Output the (X, Y) coordinate of the center of the cell containing the given text.  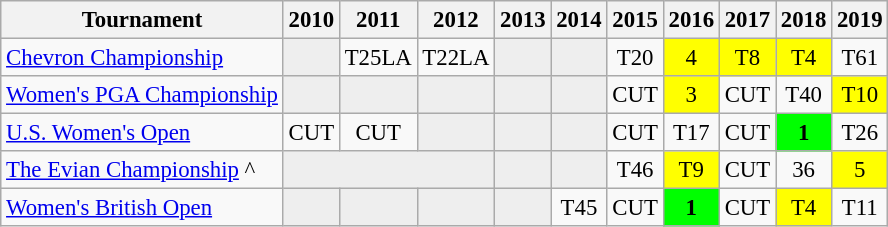
T45 (579, 208)
T46 (635, 170)
T17 (691, 133)
2010 (311, 20)
2017 (747, 20)
2019 (860, 20)
T10 (860, 95)
3 (691, 95)
Women's British Open (142, 208)
The Evian Championship ^ (142, 170)
36 (804, 170)
T26 (860, 133)
U.S. Women's Open (142, 133)
5 (860, 170)
2012 (456, 20)
2018 (804, 20)
Chevron Championship (142, 58)
2011 (378, 20)
T25LA (378, 58)
2014 (579, 20)
Women's PGA Championship (142, 95)
T11 (860, 208)
2013 (523, 20)
4 (691, 58)
2016 (691, 20)
T40 (804, 95)
T8 (747, 58)
T22LA (456, 58)
T9 (691, 170)
T20 (635, 58)
Tournament (142, 20)
2015 (635, 20)
T61 (860, 58)
